From the cell containing the given text, extract its center point as (X, Y) coordinate. 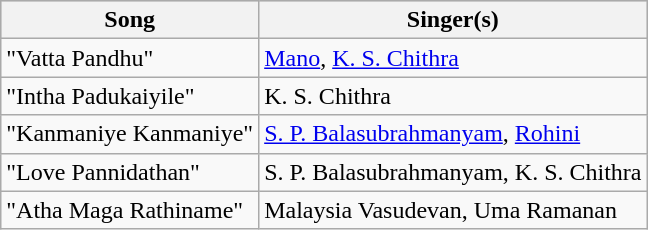
"Vatta Pandhu" (130, 58)
Singer(s) (453, 20)
"Love Pannidathan" (130, 172)
S. P. Balasubrahmanyam, K. S. Chithra (453, 172)
Mano, K. S. Chithra (453, 58)
Malaysia Vasudevan, Uma Ramanan (453, 210)
K. S. Chithra (453, 96)
Song (130, 20)
"Atha Maga Rathiname" (130, 210)
"Intha Padukaiyile" (130, 96)
S. P. Balasubrahmanyam, Rohini (453, 134)
"Kanmaniye Kanmaniye" (130, 134)
